Capture the cell that displays the provided text and extract its (X, Y) central coordinate. 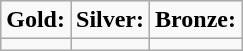
Bronze: (196, 20)
Gold: (36, 20)
Silver: (110, 20)
